Determine the (x, y) coordinate at the center of the cell enclosing the given text.  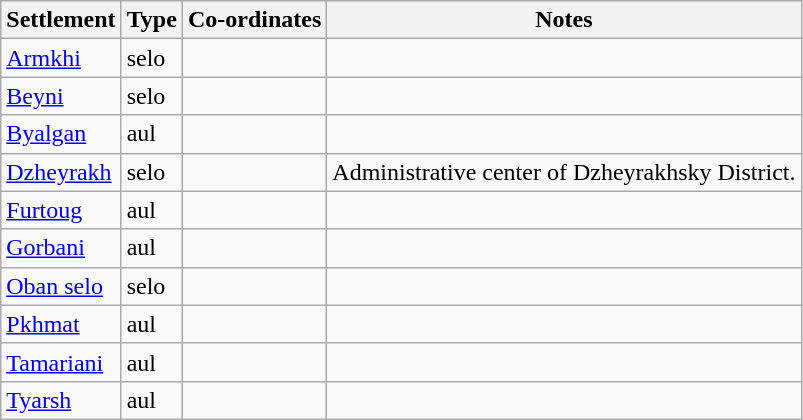
Oban selo (61, 286)
Type (152, 20)
Pkhmat (61, 324)
Co-ordinates (254, 20)
Byalgan (61, 134)
Settlement (61, 20)
Dzheyrakh (61, 172)
Gorbani (61, 248)
Tamariani (61, 362)
Furtoug (61, 210)
Tyarsh (61, 400)
Notes (564, 20)
Beyni (61, 96)
Administrative center of Dzheyrakhsky District. (564, 172)
Armkhi (61, 58)
